Pinpoint the cell where the given text exists, returning its [x, y] midpoint coordinate. 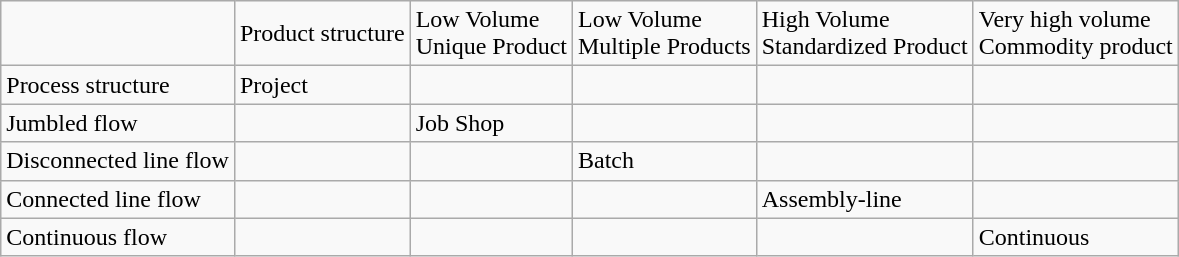
High VolumeStandardized Product [864, 34]
Disconnected line flow [118, 161]
Process structure [118, 85]
Low VolumeMultiple Products [664, 34]
Job Shop [491, 123]
Very high volumeCommodity product [1076, 34]
Jumbled flow [118, 123]
Continuous flow [118, 237]
Batch [664, 161]
Continuous [1076, 237]
Project [322, 85]
Connected line flow [118, 199]
Product structure [322, 34]
Assembly-line [864, 199]
Low VolumeUnique Product [491, 34]
